Locate the cell with the specified text and output its (X, Y) center coordinate. 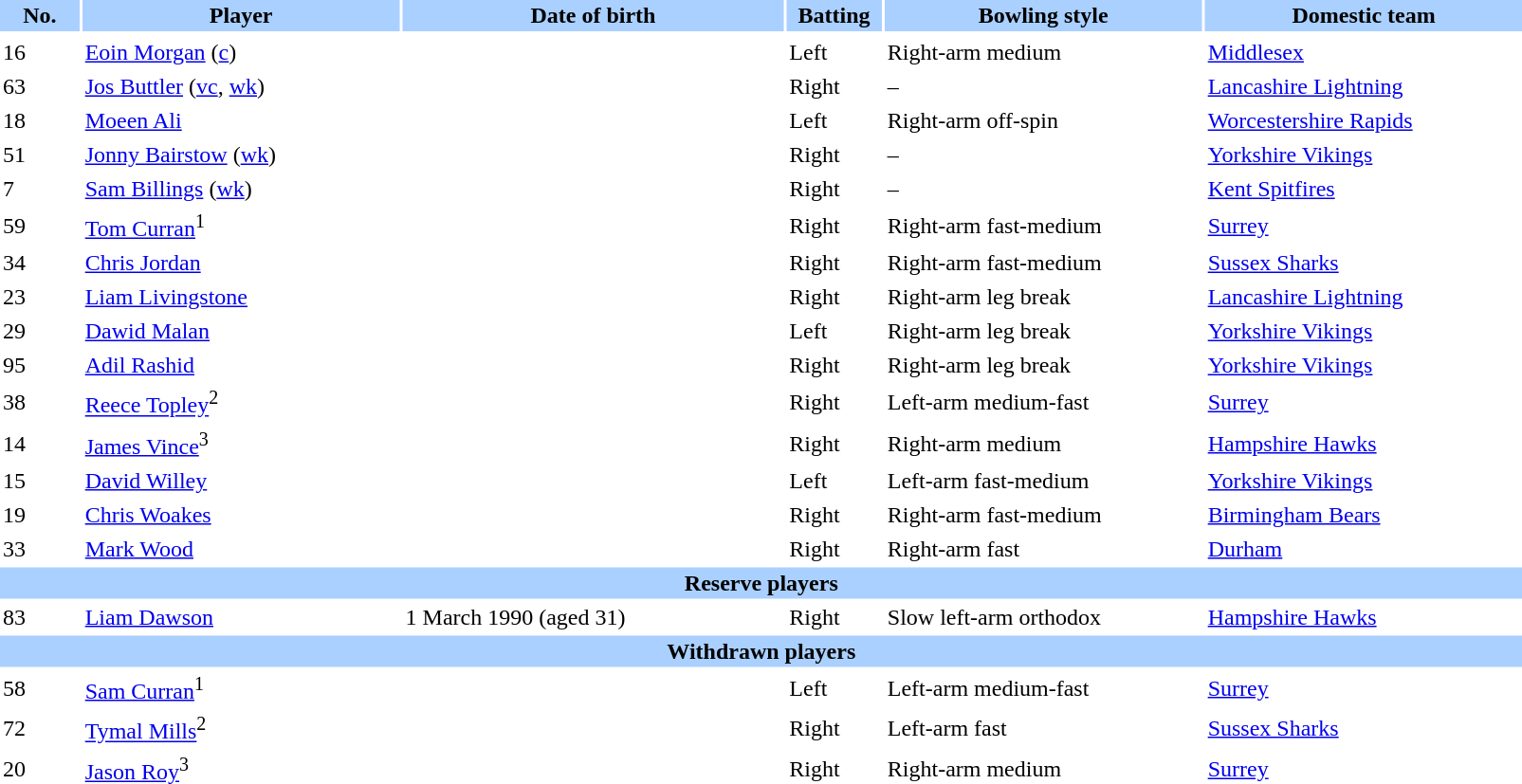
Chris Woakes (241, 514)
Chris Jordan (241, 264)
Batting (834, 15)
Date of birth (594, 15)
1 March 1990 (aged 31) (594, 616)
7 (40, 190)
Tymal Mills2 (241, 728)
James Vince3 (241, 444)
No. (40, 15)
63 (40, 87)
59 (40, 226)
Left-arm fast (1043, 728)
Liam Livingstone (241, 298)
Moeen Ali (241, 121)
83 (40, 616)
Jonny Bairstow (wk) (241, 155)
Mark Wood (241, 548)
23 (40, 298)
18 (40, 121)
95 (40, 366)
72 (40, 728)
David Willey (241, 480)
58 (40, 688)
Jos Buttler (vc, wk) (241, 87)
Player (241, 15)
Adil Rashid (241, 366)
Slow left-arm orthodox (1043, 616)
14 (40, 444)
Tom Curran1 (241, 226)
51 (40, 155)
Left-arm fast-medium (1043, 480)
16 (40, 53)
Liam Dawson (241, 616)
Right-arm fast (1043, 548)
Sam Billings (wk) (241, 190)
Eoin Morgan (c) (241, 53)
Right-arm off-spin (1043, 121)
Reece Topley2 (241, 402)
29 (40, 332)
38 (40, 402)
Dawid Malan (241, 332)
Bowling style (1043, 15)
19 (40, 514)
33 (40, 548)
15 (40, 480)
Sam Curran1 (241, 688)
34 (40, 264)
